Provide the [x, y] coordinate of the cell's center where the given text is located.  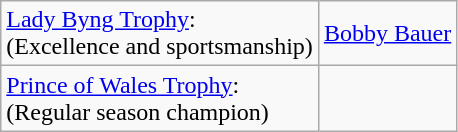
Bobby Bauer [387, 34]
Prince of Wales Trophy:(Regular season champion) [160, 98]
Lady Byng Trophy:(Excellence and sportsmanship) [160, 34]
